Return (X, Y) of the center of cell containing provided text 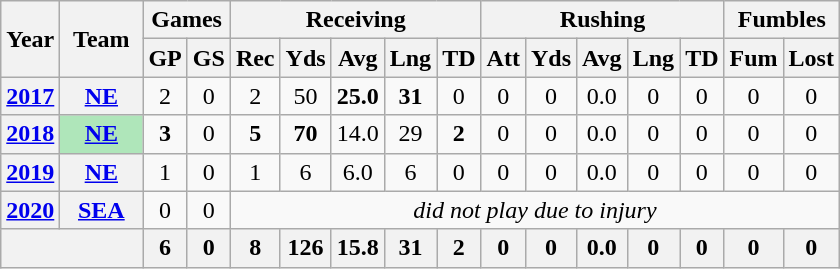
Games (186, 20)
5 (255, 134)
Year (30, 39)
GS (208, 58)
Fumbles (782, 20)
126 (306, 248)
70 (306, 134)
8 (255, 248)
25.0 (358, 96)
did not play due to injury (534, 210)
2020 (30, 210)
GP (165, 58)
50 (306, 96)
6.0 (358, 172)
SEA (102, 210)
Receiving (356, 20)
Rec (255, 58)
Fum (754, 58)
15.8 (358, 248)
Rushing (602, 20)
Team (102, 39)
3 (165, 134)
29 (410, 134)
2017 (30, 96)
2018 (30, 134)
Att (503, 58)
14.0 (358, 134)
Lost (811, 58)
2019 (30, 172)
